Detect which cell encompasses the target text, then output its [X, Y] center coordinate. 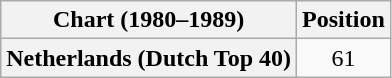
Position [344, 20]
61 [344, 58]
Chart (1980–1989) [149, 20]
Netherlands (Dutch Top 40) [149, 58]
